Locate the cell with the specified text and output its (X, Y) center coordinate. 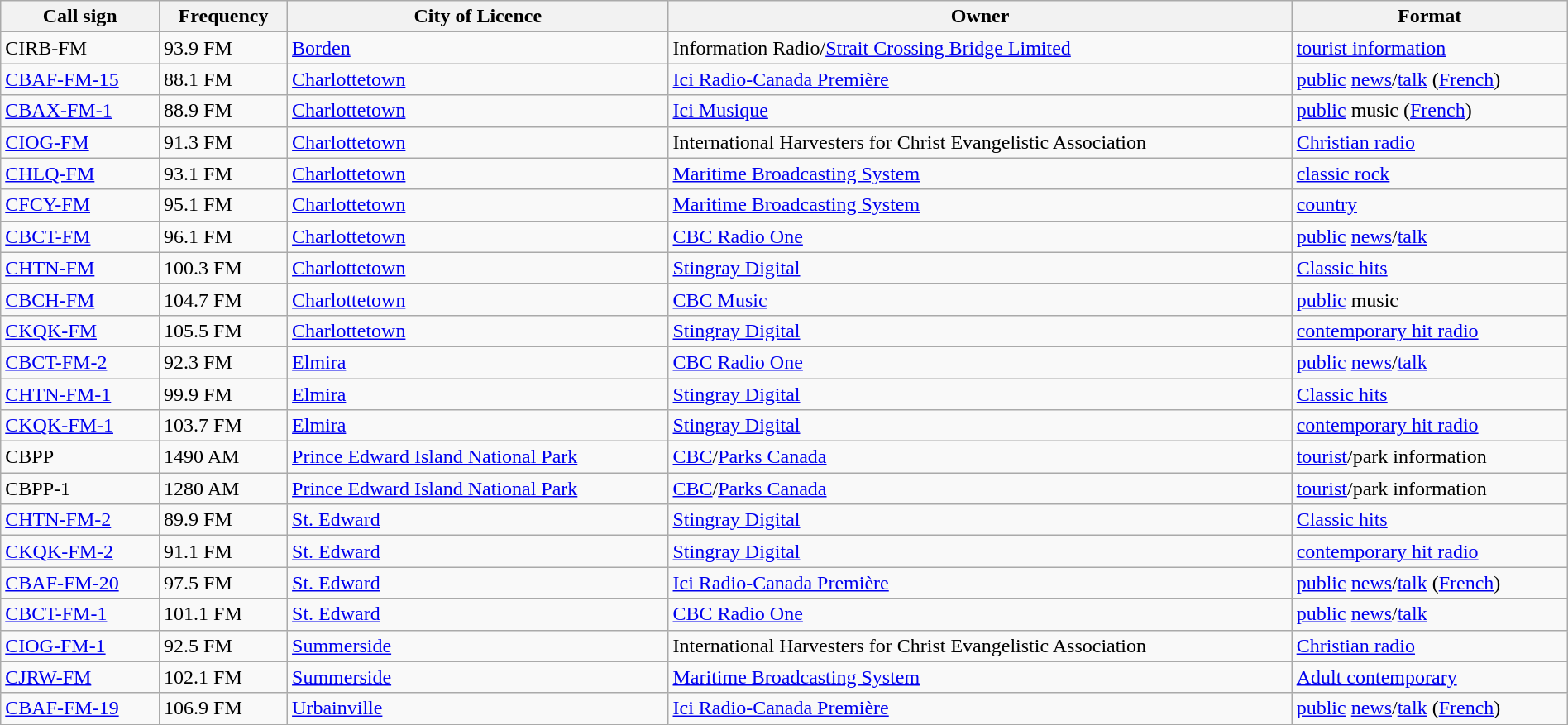
102.1 FM (223, 677)
classic rock (1429, 174)
tourist information (1429, 48)
Ici Musique (980, 111)
92.5 FM (223, 646)
CFCY-FM (80, 205)
Frequency (223, 17)
CJRW-FM (80, 677)
101.1 FM (223, 614)
100.3 FM (223, 268)
CBAX-FM-1 (80, 111)
public music (1429, 299)
CBAF-FM-20 (80, 583)
93.1 FM (223, 174)
CHTN-FM-1 (80, 394)
104.7 FM (223, 299)
CKQK-FM-1 (80, 426)
CKQK-FM (80, 331)
Borden (478, 48)
Format (1429, 17)
CBCT-FM-2 (80, 362)
Adult contemporary (1429, 677)
country (1429, 205)
Owner (980, 17)
CKQK-FM-2 (80, 551)
91.1 FM (223, 551)
Information Radio/Strait Crossing Bridge Limited (980, 48)
106.9 FM (223, 708)
CBCT-FM (80, 236)
103.7 FM (223, 426)
91.3 FM (223, 142)
96.1 FM (223, 236)
CBCH-FM (80, 299)
CBAF-FM-19 (80, 708)
CIOG-FM (80, 142)
92.3 FM (223, 362)
Urbainville (478, 708)
99.9 FM (223, 394)
1280 AM (223, 489)
Call sign (80, 17)
CBC Music (980, 299)
CIOG-FM-1 (80, 646)
CHTN-FM-2 (80, 520)
CBPP (80, 457)
88.1 FM (223, 79)
CBPP-1 (80, 489)
City of Licence (478, 17)
CIRB-FM (80, 48)
105.5 FM (223, 331)
89.9 FM (223, 520)
1490 AM (223, 457)
public music (French) (1429, 111)
CBAF-FM-15 (80, 79)
88.9 FM (223, 111)
97.5 FM (223, 583)
95.1 FM (223, 205)
93.9 FM (223, 48)
CHTN-FM (80, 268)
CBCT-FM-1 (80, 614)
CHLQ-FM (80, 174)
